Return [X, Y] of the center of cell containing provided text 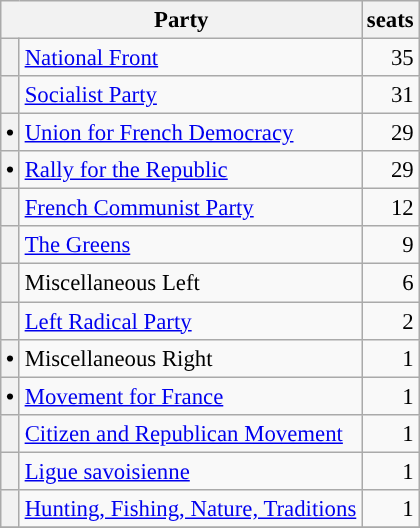
seats [390, 20]
Miscellaneous Left [190, 283]
9 [390, 245]
Party [182, 20]
Socialist Party [190, 95]
Movement for France [190, 396]
Hunting, Fishing, Nature, Traditions [190, 509]
Left Radical Party [190, 321]
Rally for the Republic [190, 170]
Ligue savoisienne [190, 471]
35 [390, 58]
Miscellaneous Right [190, 358]
The Greens [190, 245]
Union for French Democracy [190, 133]
French Communist Party [190, 208]
National Front [190, 58]
31 [390, 95]
Citizen and Republican Movement [190, 433]
2 [390, 321]
6 [390, 283]
12 [390, 208]
